Identify which cell holds the provided text, then report its (x, y) central coordinate. 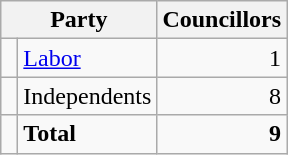
Councillors (222, 20)
Labor (88, 58)
Party (79, 20)
8 (222, 96)
1 (222, 58)
9 (222, 134)
Total (88, 134)
Independents (88, 96)
